Locate the cell with the specified text and output its [X, Y] center coordinate. 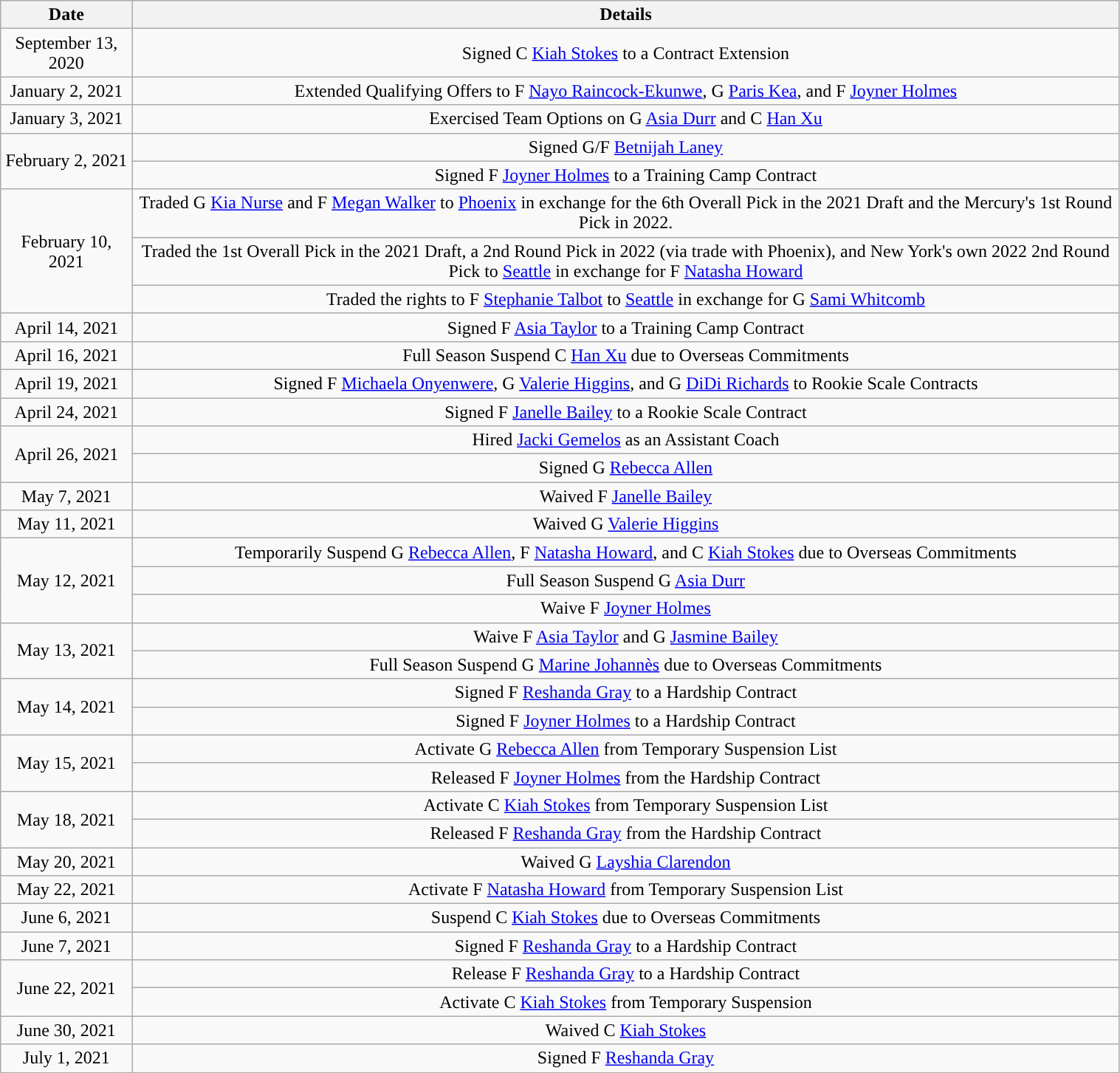
May 14, 2021 [66, 707]
Traded G Kia Nurse and F Megan Walker to Phoenix in exchange for the 6th Overall Pick in the 2021 Draft and the Mercury's 1st Round Pick in 2022. [626, 213]
Full Season Suspend G Asia Durr [626, 580]
April 26, 2021 [66, 454]
Signed F Asia Taylor to a Training Camp Contract [626, 327]
Activate G Rebecca Allen from Temporary Suspension List [626, 749]
May 11, 2021 [66, 524]
June 22, 2021 [66, 988]
Temporarily Suspend G Rebecca Allen, F Natasha Howard, and C Kiah Stokes due to Overseas Commitments [626, 552]
September 13, 2020 [66, 53]
April 24, 2021 [66, 411]
April 19, 2021 [66, 383]
Details [626, 15]
Extended Qualifying Offers to F Nayo Raincock-Ekunwe, G Paris Kea, and F Joyner Holmes [626, 91]
Waive F Asia Taylor and G Jasmine Bailey [626, 637]
Release F Reshanda Gray to a Hardship Contract [626, 974]
Activate F Natasha Howard from Temporary Suspension List [626, 890]
Signed G/F Betnijah Laney [626, 147]
Suspend C Kiah Stokes due to Overseas Commitments [626, 918]
Signed F Janelle Bailey to a Rookie Scale Contract [626, 411]
Traded the rights to F Stephanie Talbot to Seattle in exchange for G Sami Whitcomb [626, 299]
Waived G Layshia Clarendon [626, 862]
May 18, 2021 [66, 819]
April 16, 2021 [66, 355]
May 20, 2021 [66, 862]
February 2, 2021 [66, 161]
April 14, 2021 [66, 327]
Signed F Reshanda Gray [626, 1058]
June 6, 2021 [66, 918]
Full Season Suspend G Marine Johannès due to Overseas Commitments [626, 665]
Signed C Kiah Stokes to a Contract Extension [626, 53]
Waived F Janelle Bailey [626, 496]
May 12, 2021 [66, 580]
Date [66, 15]
May 15, 2021 [66, 763]
June 7, 2021 [66, 946]
Signed F Joyner Holmes to a Training Camp Contract [626, 175]
January 2, 2021 [66, 91]
January 3, 2021 [66, 119]
June 30, 2021 [66, 1030]
Signed F Joyner Holmes to a Hardship Contract [626, 721]
May 7, 2021 [66, 496]
Waive F Joyner Holmes [626, 609]
May 22, 2021 [66, 890]
July 1, 2021 [66, 1058]
May 13, 2021 [66, 651]
Hired Jacki Gemelos as an Assistant Coach [626, 440]
Waived G Valerie Higgins [626, 524]
Activate C Kiah Stokes from Temporary Suspension [626, 1002]
Released F Reshanda Gray from the Hardship Contract [626, 833]
Released F Joyner Holmes from the Hardship Contract [626, 777]
Exercised Team Options on G Asia Durr and C Han Xu [626, 119]
Signed F Michaela Onyenwere, G Valerie Higgins, and G DiDi Richards to Rookie Scale Contracts [626, 383]
February 10, 2021 [66, 251]
Activate C Kiah Stokes from Temporary Suspension List [626, 805]
Waived C Kiah Stokes [626, 1030]
Full Season Suspend C Han Xu due to Overseas Commitments [626, 355]
Signed G Rebecca Allen [626, 468]
